Find where the given text appears and provide that cell's center as (x, y) coordinate. 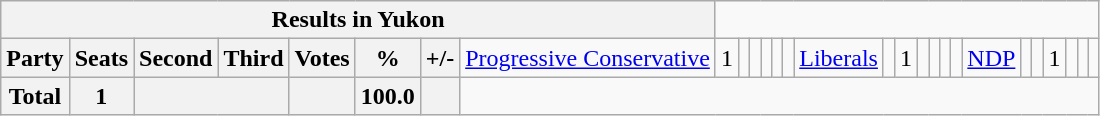
NDP (992, 58)
Second (176, 58)
Seats (101, 58)
Party (35, 58)
100.0 (388, 96)
+/- (440, 58)
Progressive Conservative (588, 58)
Liberals (839, 58)
Results in Yukon (358, 20)
Third (254, 58)
Total (35, 96)
Votes (322, 58)
% (388, 58)
